Identify which cell holds the provided text, then report its [X, Y] central coordinate. 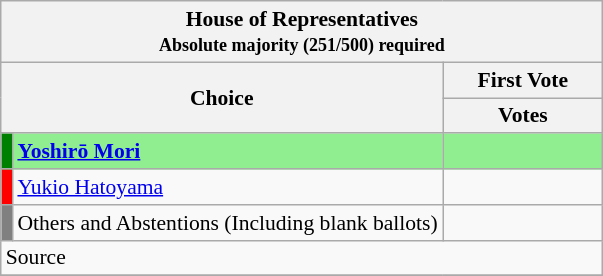
Votes [523, 116]
First Vote [523, 80]
Yukio Hatoyama [227, 187]
Choice [222, 98]
Source [302, 258]
Others and Abstentions (Including blank ballots) [227, 223]
House of Representatives Absolute majority (251/500) required [302, 32]
Yoshirō Mori [227, 152]
